Return the [x, y] coordinate for the center point of the cell that contains the specified text.  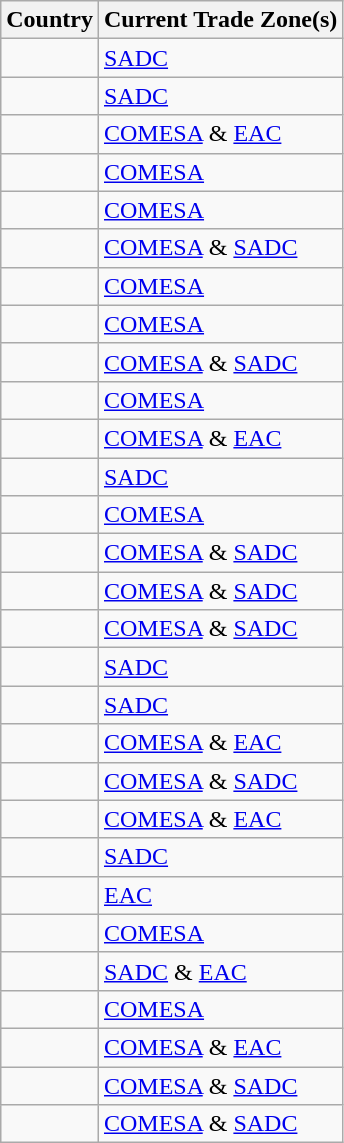
Country [50, 20]
EAC [220, 895]
Current Trade Zone(s) [220, 20]
SADC & EAC [220, 971]
